Capture the cell that displays the provided text and extract its [x, y] central coordinate. 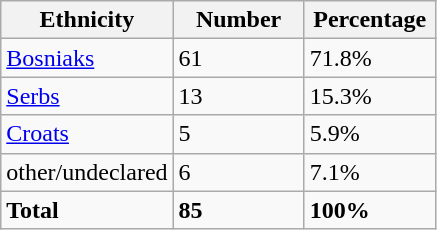
Number [238, 20]
6 [238, 172]
13 [238, 96]
5.9% [370, 134]
100% [370, 210]
Croats [87, 134]
7.1% [370, 172]
5 [238, 134]
71.8% [370, 58]
Total [87, 210]
61 [238, 58]
Serbs [87, 96]
Percentage [370, 20]
Ethnicity [87, 20]
other/undeclared [87, 172]
Bosniaks [87, 58]
85 [238, 210]
15.3% [370, 96]
